Capture the cell that displays the provided text and extract its (x, y) central coordinate. 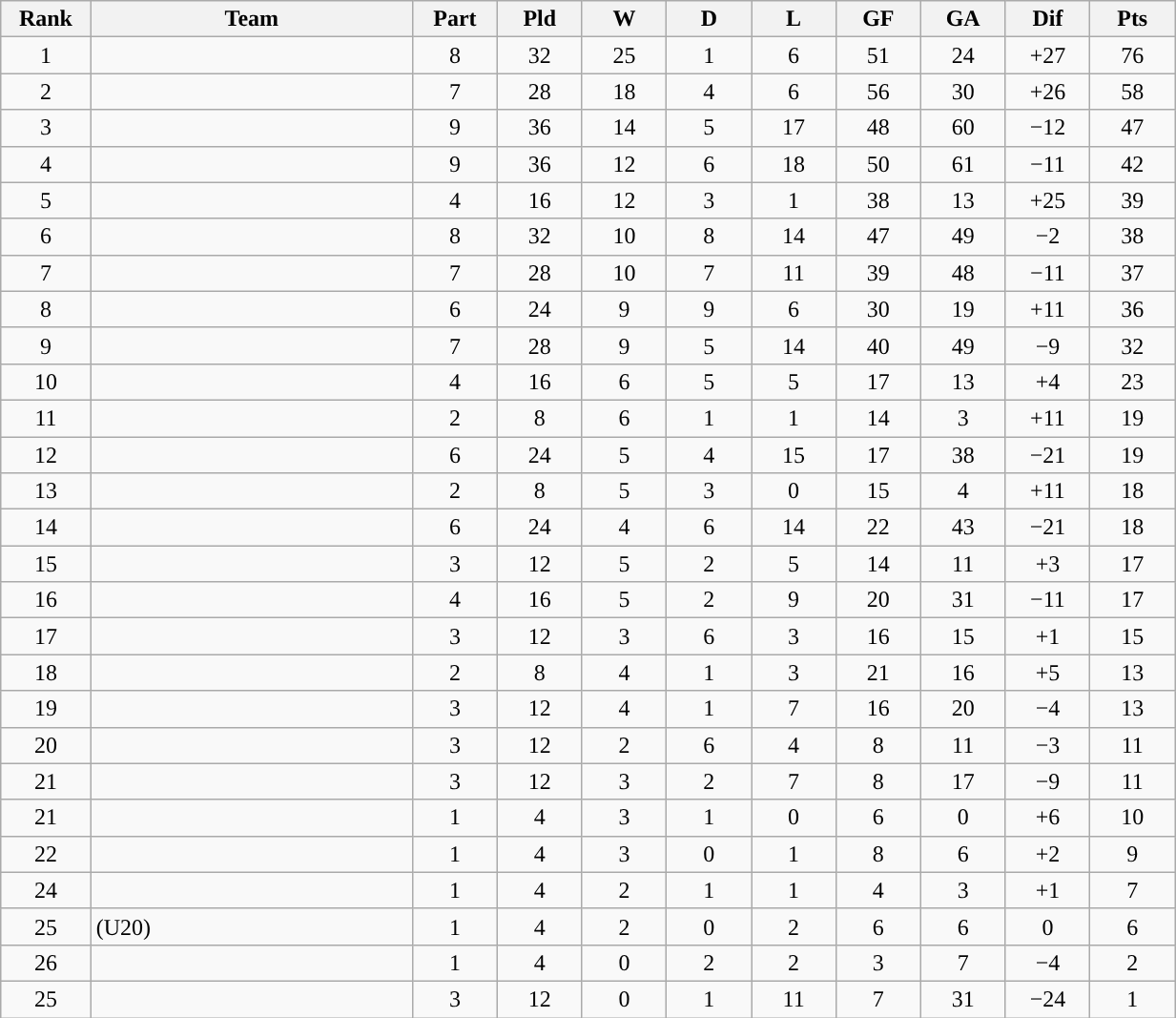
(U20) (252, 926)
76 (1133, 55)
43 (963, 528)
GF (877, 19)
+26 (1047, 92)
42 (1133, 164)
+2 (1047, 854)
−2 (1047, 237)
Rank (46, 19)
40 (877, 345)
+5 (1047, 673)
L (794, 19)
+4 (1047, 382)
56 (877, 92)
−3 (1047, 745)
61 (963, 164)
−12 (1047, 128)
58 (1133, 92)
50 (877, 164)
Part (456, 19)
−24 (1047, 999)
+3 (1047, 564)
GA (963, 19)
Pld (540, 19)
+27 (1047, 55)
W (624, 19)
D (710, 19)
23 (1133, 382)
+25 (1047, 200)
Dif (1047, 19)
51 (877, 55)
Team (252, 19)
Pts (1133, 19)
26 (46, 963)
+6 (1047, 818)
60 (963, 128)
37 (1133, 273)
